Scan for the cell matching the given text and deliver its (X, Y) coordinate at center. 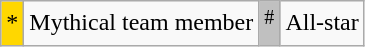
All-star (322, 24)
Mythical team member (142, 24)
# (270, 24)
* (12, 24)
